Find where the given text appears and provide that cell's center as [X, Y] coordinate. 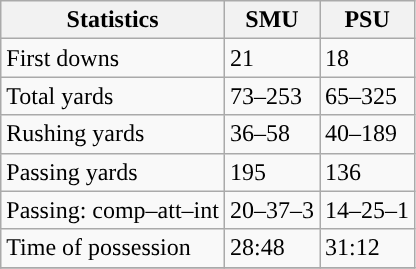
136 [368, 172]
31:12 [368, 248]
21 [272, 58]
Statistics [113, 20]
14–25–1 [368, 210]
Passing yards [113, 172]
195 [272, 172]
28:48 [272, 248]
SMU [272, 20]
Time of possession [113, 248]
PSU [368, 20]
18 [368, 58]
Rushing yards [113, 134]
First downs [113, 58]
Passing: comp–att–int [113, 210]
36–58 [272, 134]
65–325 [368, 96]
20–37–3 [272, 210]
40–189 [368, 134]
Total yards [113, 96]
73–253 [272, 96]
